Locate the cell with the specified text and output its [X, Y] center coordinate. 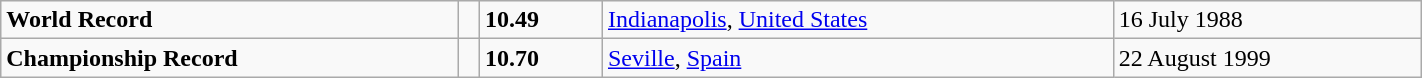
Championship Record [230, 58]
10.70 [542, 58]
22 August 1999 [1267, 58]
Indianapolis, United States [858, 20]
10.49 [542, 20]
Seville, Spain [858, 58]
World Record [230, 20]
16 July 1988 [1267, 20]
